Detect which cell encompasses the target text, then output its [x, y] center coordinate. 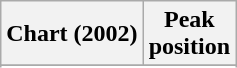
Chart (2002) [72, 34]
Peakposition [189, 34]
